Return (X, Y) of the center of cell containing provided text 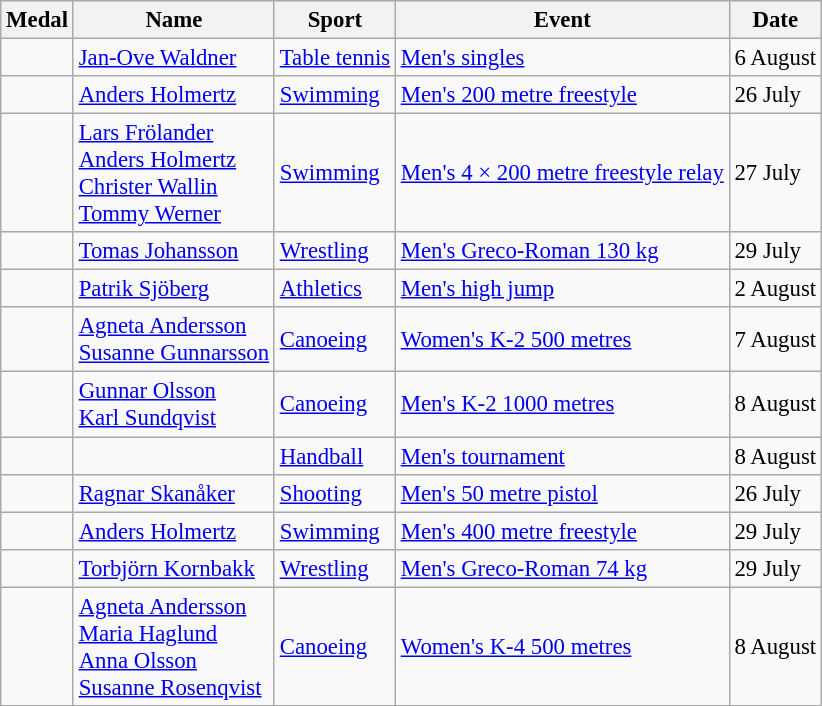
Men's Greco-Roman 130 kg (562, 251)
2 August (775, 289)
Event (562, 20)
Handball (334, 456)
Torbjörn Kornbakk (174, 568)
Date (775, 20)
Men's 4 × 200 metre freestyle relay (562, 174)
Men's high jump (562, 289)
Athletics (334, 289)
Shooting (334, 493)
Men's Greco-Roman 74 kg (562, 568)
7 August (775, 340)
Men's 50 metre pistol (562, 493)
Men's 400 metre freestyle (562, 531)
27 July (775, 174)
Men's tournament (562, 456)
Ragnar Skanåker (174, 493)
Agneta AnderssonSusanne Gunnarsson (174, 340)
Men's K-2 1000 metres (562, 404)
Medal (38, 20)
Men's 200 metre freestyle (562, 95)
Sport (334, 20)
Name (174, 20)
Women's K-4 500 metres (562, 646)
Patrik Sjöberg (174, 289)
Lars FrölanderAnders HolmertzChrister WallinTommy Werner (174, 174)
Men's singles (562, 58)
6 August (775, 58)
Gunnar OlssonKarl Sundqvist (174, 404)
Women's K-2 500 metres (562, 340)
Table tennis (334, 58)
Jan-Ove Waldner (174, 58)
Agneta AnderssonMaria HaglundAnna OlssonSusanne Rosenqvist (174, 646)
Tomas Johansson (174, 251)
